Return (x, y) of the center of cell containing provided text 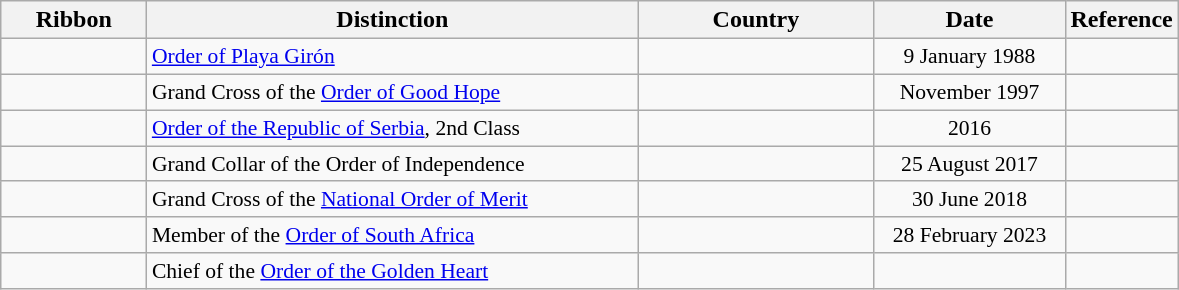
Ribbon (74, 20)
Grand Cross of the National Order of Merit (392, 199)
28 February 2023 (970, 235)
Order of Playa Girón (392, 57)
Country (756, 20)
Date (970, 20)
2016 (970, 128)
November 1997 (970, 92)
Member of the Order of South Africa (392, 235)
30 June 2018 (970, 199)
9 January 1988 (970, 57)
Distinction (392, 20)
Grand Cross of the Order of Good Hope (392, 92)
25 August 2017 (970, 164)
Reference (1122, 20)
Grand Collar of the Order of Independence (392, 164)
Order of the Republic of Serbia, 2nd Class (392, 128)
Chief of the Order of the Golden Heart (392, 271)
